Capture the cell that displays the provided text and extract its (X, Y) central coordinate. 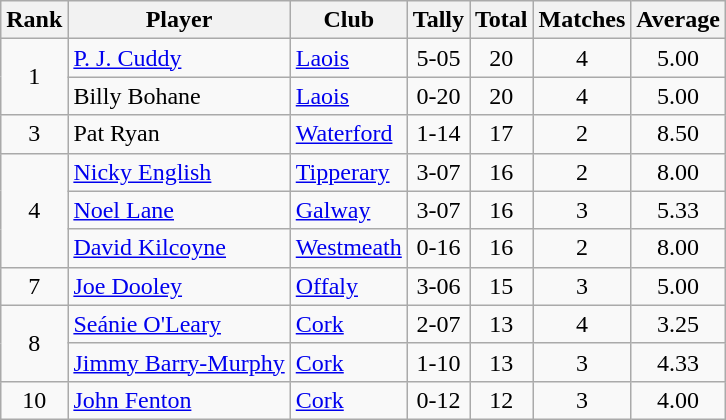
Seánie O'Leary (179, 324)
Club (348, 20)
Westmeath (348, 248)
12 (502, 400)
1-10 (438, 362)
4.00 (678, 400)
7 (34, 286)
Matches (582, 20)
Offaly (348, 286)
0-12 (438, 400)
David Kilcoyne (179, 248)
3.25 (678, 324)
Galway (348, 210)
Rank (34, 20)
P. J. Cuddy (179, 58)
15 (502, 286)
John Fenton (179, 400)
Player (179, 20)
4.33 (678, 362)
5.33 (678, 210)
2-07 (438, 324)
0-20 (438, 96)
Tally (438, 20)
3-06 (438, 286)
17 (502, 134)
10 (34, 400)
8.50 (678, 134)
Joe Dooley (179, 286)
Tipperary (348, 172)
Jimmy Barry-Murphy (179, 362)
Nicky English (179, 172)
1-14 (438, 134)
Pat Ryan (179, 134)
Noel Lane (179, 210)
Billy Bohane (179, 96)
0-16 (438, 248)
1 (34, 77)
Total (502, 20)
8 (34, 343)
Average (678, 20)
Waterford (348, 134)
5-05 (438, 58)
